Detect which cell encompasses the target text, then output its (x, y) center coordinate. 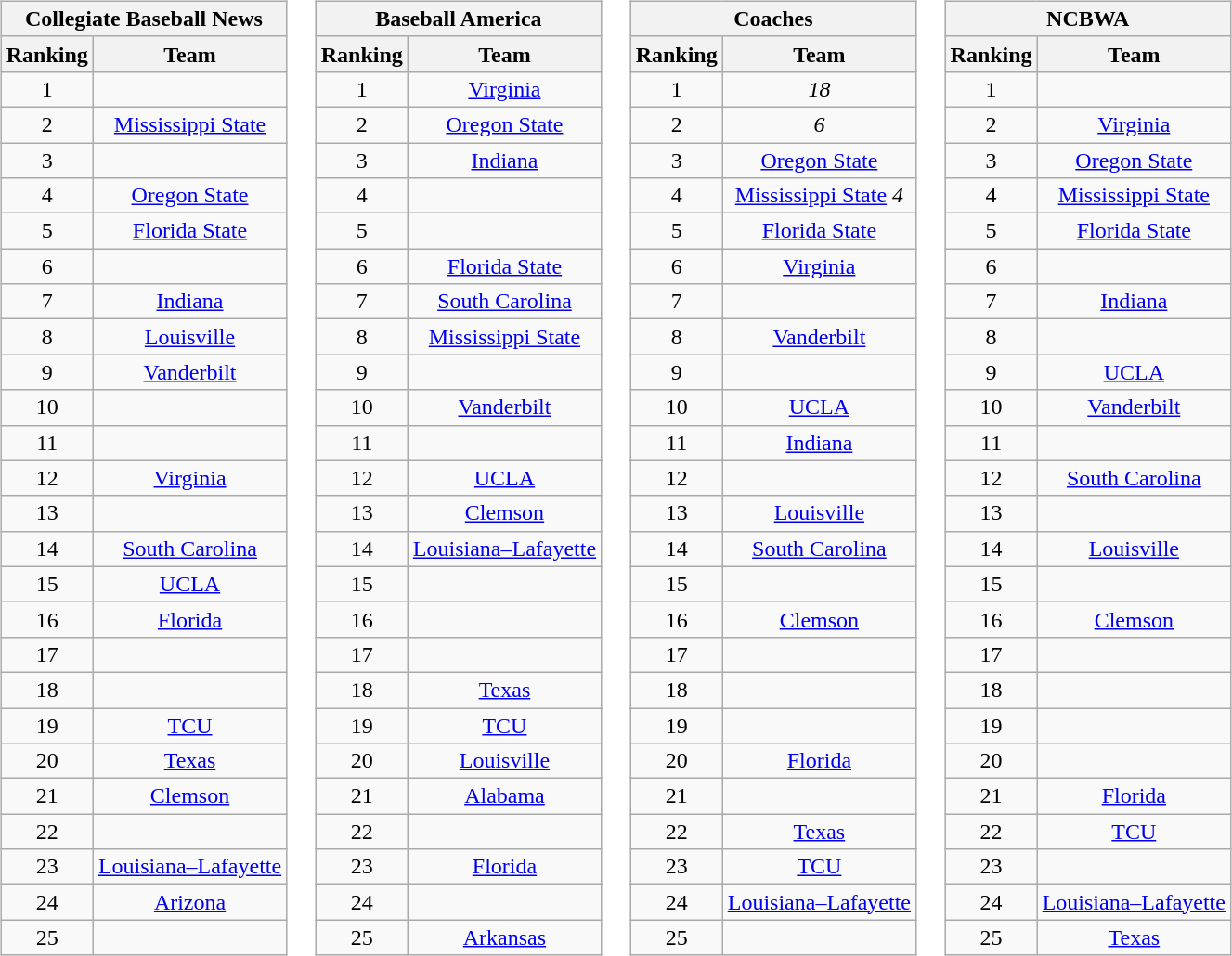
NCBWA (1088, 19)
Baseball America (459, 19)
Collegiate Baseball News (143, 19)
Arkansas (504, 937)
Mississippi State 4 (819, 196)
Alabama (504, 796)
Arizona (189, 902)
Coaches (772, 19)
